Locate the cell with the specified text and output its (X, Y) center coordinate. 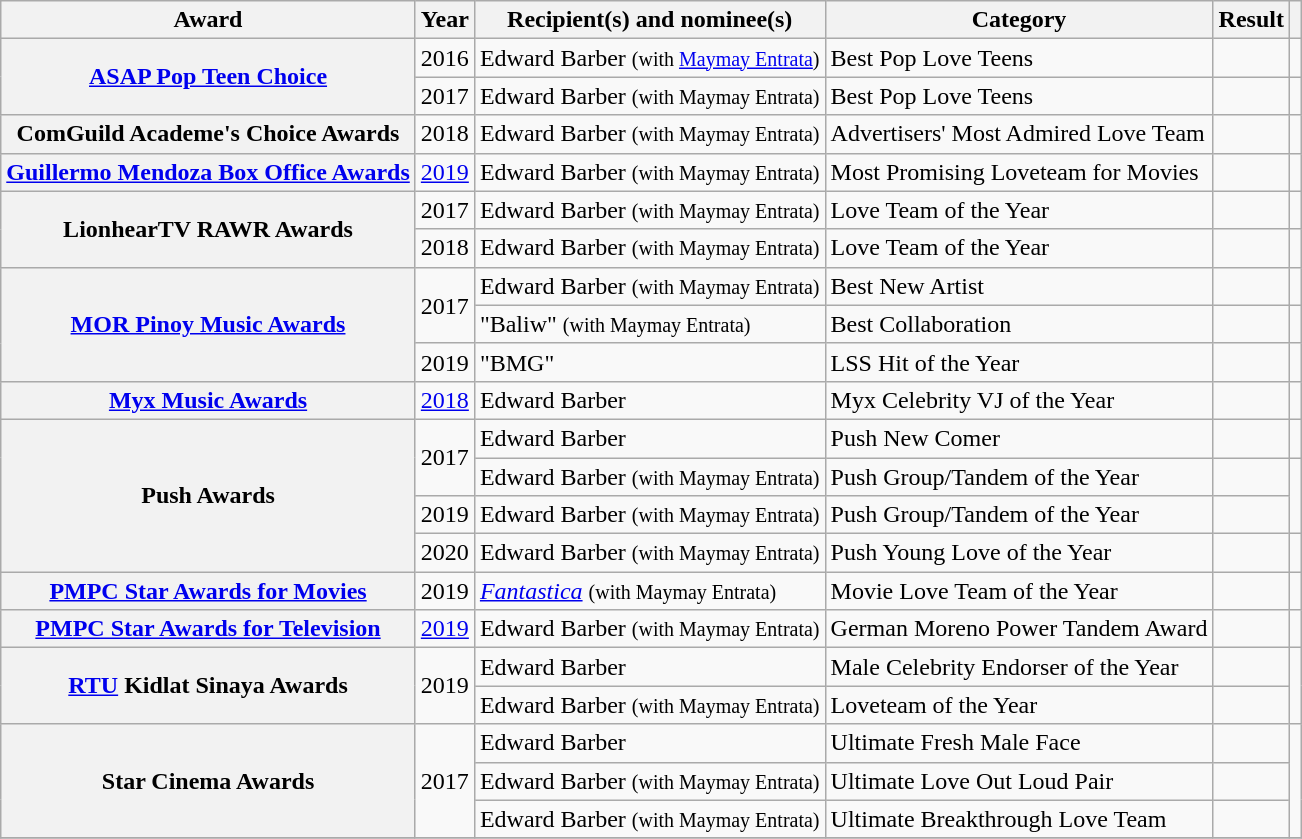
Fantastica (with Maymay Entrata) (650, 591)
Advertisers' Most Admired Love Team (1019, 134)
Best New Artist (1019, 286)
LionhearTV RAWR Awards (208, 229)
2020 (444, 553)
Ultimate Love Out Loud Pair (1019, 781)
"BMG" (650, 362)
MOR Pinoy Music Awards (208, 324)
Loveteam of the Year (1019, 705)
PMPC Star Awards for Television (208, 629)
Star Cinema Awards (208, 781)
ASAP Pop Teen Choice (208, 77)
Myx Music Awards (208, 400)
Category (1019, 20)
RTU Kidlat Sinaya Awards (208, 686)
Recipient(s) and nominee(s) (650, 20)
"Baliw" (with Maymay Entrata) (650, 324)
Push Young Love of the Year (1019, 553)
German Moreno Power Tandem Award (1019, 629)
Male Celebrity Endorser of the Year (1019, 667)
Movie Love Team of the Year (1019, 591)
Push New Comer (1019, 438)
Guillermo Mendoza Box Office Awards (208, 172)
Ultimate Fresh Male Face (1019, 743)
Result (1251, 20)
Myx Celebrity VJ of the Year (1019, 400)
2016 (444, 58)
Year (444, 20)
ComGuild Academe's Choice Awards (208, 134)
PMPC Star Awards for Movies (208, 591)
LSS Hit of the Year (1019, 362)
Best Collaboration (1019, 324)
Ultimate Breakthrough Love Team (1019, 819)
Most Promising Loveteam for Movies (1019, 172)
Award (208, 20)
Push Awards (208, 495)
